Capture the cell that displays the provided text and extract its [x, y] central coordinate. 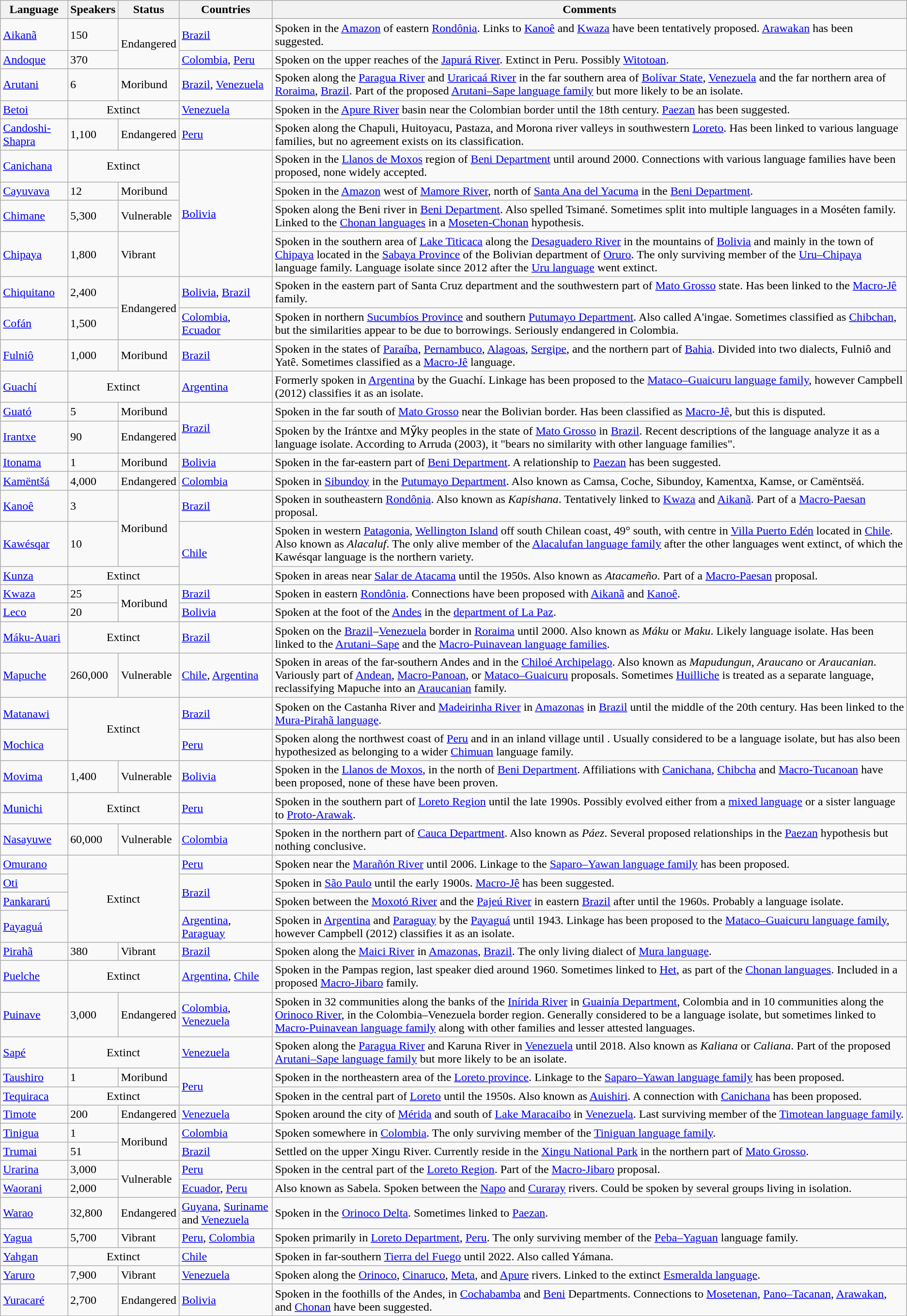
3 [93, 506]
Yahgan [34, 1256]
Spoken somewhere in Colombia. The only surviving member of the Tiniguan language family. [589, 1133]
Chimane [34, 216]
90 [93, 437]
Spoken in the Apure River basin near the Colombian border until the 18th century. Paezan has been suggested. [589, 110]
Nasayuwe [34, 839]
Munichi [34, 808]
Taushiro [34, 1078]
51 [93, 1151]
Cayuvava [34, 191]
Ecuador, Peru [226, 1188]
Spoken in southeastern Rondônia. Also known as Kapishana. Tentatively linked to Kwaza and Aikanã. Part of a Macro-Paesan proposal. [589, 506]
Mapuche [34, 675]
Yagua [34, 1238]
Spoken in the Orinoco Delta. Sometimes linked to Paezan. [589, 1213]
4,000 [93, 481]
Spoken in far-southern Tierra del Fuego until 2022. Also called Yámana. [589, 1256]
7,900 [93, 1275]
Arutani [34, 84]
Status [149, 10]
1,800 [93, 254]
Spoken in eastern Rondônia. Connections have been proposed with Aikanã and Kanoê. [589, 594]
Speakers [93, 10]
Omurano [34, 864]
Guató [34, 412]
2,000 [93, 1188]
Betoi [34, 110]
1,400 [93, 776]
Yuracaré [34, 1300]
Spoken in the northeastern area of the Loreto province. Linkage to the Saparo–Yawan language family has been proposed. [589, 1078]
5 [93, 412]
Spoken at the foot of the Andes in the department of La Paz. [589, 612]
Spoken in the Amazon west of Mamore River, north of Santa Ana del Yacuma in the Beni Department. [589, 191]
Mochica [34, 745]
Cofán [34, 324]
Countries [226, 10]
10 [93, 544]
Spoken in the central part of Loreto until the 1950s. Also known as Auishiri. A connection with Canichana has been proposed. [589, 1096]
Oti [34, 883]
Tinigua [34, 1133]
6 [93, 84]
Colombia, Peru [226, 60]
Kamëntšá [34, 481]
Colombia, Ecuador [226, 324]
12 [93, 191]
Comments [589, 10]
Spoken around the city of Mérida and south of Lake Maracaibo in Venezuela. Last surviving member of the Timotean language family. [589, 1114]
Bolivia, Brazil [226, 292]
Puinave [34, 1015]
Spoken in the far-eastern part of Beni Department. A relationship to Paezan has been suggested. [589, 462]
Irantxe [34, 437]
Matanawi [34, 713]
20 [93, 612]
Spoken near the Marañón River until 2006. Linkage to the Saparo–Yawan language family has been proposed. [589, 864]
Spoken on the upper reaches of the Japurá River. Extinct in Peru. Possibly Witotoan. [589, 60]
Spoken along the Maici River in Amazonas, Brazil. The only living dialect of Mura language. [589, 951]
1,100 [93, 135]
Guyana, Suriname and Venezuela [226, 1213]
Urarina [34, 1170]
2,700 [93, 1300]
Itonama [34, 462]
370 [93, 60]
Timote [34, 1114]
Canichana [34, 166]
Warao [34, 1213]
Chiquitano [34, 292]
Settled on the upper Xingu River. Currently reside in the Xingu National Park in the northern part of Mato Grosso. [589, 1151]
Kanoê [34, 506]
Peru, Colombia [226, 1238]
Kunza [34, 575]
Spoken in the eastern part of Santa Cruz department and the southwestern part of Mato Grosso state. Has been linked to the Macro-Jê family. [589, 292]
Yaruro [34, 1275]
150 [93, 35]
Spoken between the Moxotó River and the Pajeú River in eastern Brazil after until the 1960s. Probably a language isolate. [589, 901]
Argentina, Chile [226, 976]
Tequiraca [34, 1096]
5,300 [93, 216]
2,400 [93, 292]
Kwaza [34, 594]
260,000 [93, 675]
32,800 [93, 1213]
Andoque [34, 60]
Guachí [34, 387]
Leco [34, 612]
Puelche [34, 976]
Sapé [34, 1052]
Pirahã [34, 951]
200 [93, 1114]
Argentina [226, 387]
25 [93, 594]
1,500 [93, 324]
380 [93, 951]
Brazil, Venezuela [226, 84]
Spoken in the far south of Mato Grosso near the Bolivian border. Has been classified as Macro-Jê, but this is disputed. [589, 412]
Kawésqar [34, 544]
Pankararú [34, 901]
Language [34, 10]
Spoken in the central part of the Loreto Region. Part of the Macro-Jibaro proposal. [589, 1170]
1,000 [93, 355]
Spoken in the Amazon of eastern Rondônia. Links to Kanoê and Kwaza have been tentatively proposed. Arawakan has been suggested. [589, 35]
Payaguá [34, 926]
Waorani [34, 1188]
Colombia, Venezuela [226, 1015]
60,000 [93, 839]
Also known as Sabela. Spoken between the Napo and Curaray rivers. Could be spoken by several groups living in isolation. [589, 1188]
Spoken in Sibundoy in the Putumayo Department. Also known as Camsa, Coche, Sibundoy, Kamentxa, Kamse, or Camëntsëá. [589, 481]
Spoken along the Orinoco, Cinaruco, Meta, and Apure rivers. Linked to the extinct Esmeralda language. [589, 1275]
Trumai [34, 1151]
Fulniô [34, 355]
Spoken in the northern part of Cauca Department. Also known as Páez. Several proposed relationships in the Paezan hypothesis but nothing conclusive. [589, 839]
Máku-Auari [34, 638]
Spoken primarily in Loreto Department, Peru. The only surviving member of the Peba–Yaguan language family. [589, 1238]
Chile, Argentina [226, 675]
Chipaya [34, 254]
Candoshi-Shapra [34, 135]
Movima [34, 776]
Aikanã [34, 35]
Spoken in São Paulo until the early 1900s. Macro-Jê has been suggested. [589, 883]
Spoken in areas near Salar de Atacama until the 1950s. Also known as Atacameño. Part of a Macro-Paesan proposal. [589, 575]
Argentina, Paraguay [226, 926]
5,700 [93, 1238]
